Output the (X, Y) coordinate of the center of the cell containing the given text.  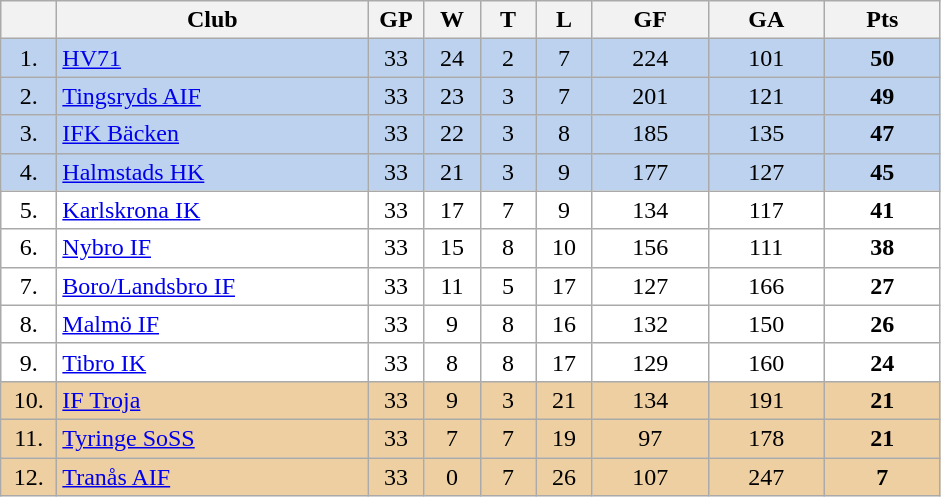
Malmö IF (212, 324)
16 (564, 324)
201 (650, 96)
150 (766, 324)
49 (882, 96)
135 (766, 134)
2. (29, 96)
121 (766, 96)
Nybro IF (212, 248)
132 (650, 324)
23 (452, 96)
Tibro IK (212, 362)
2 (508, 58)
Tyringe SoSS (212, 438)
Halmstads HK (212, 172)
6. (29, 248)
0 (452, 477)
38 (882, 248)
117 (766, 210)
5. (29, 210)
129 (650, 362)
IF Troja (212, 400)
224 (650, 58)
27 (882, 286)
3. (29, 134)
160 (766, 362)
19 (564, 438)
12. (29, 477)
HV71 (212, 58)
15 (452, 248)
GA (766, 20)
185 (650, 134)
8. (29, 324)
156 (650, 248)
10 (564, 248)
41 (882, 210)
IFK Bäcken (212, 134)
GP (396, 20)
47 (882, 134)
T (508, 20)
Tingsryds AIF (212, 96)
Club (212, 20)
107 (650, 477)
191 (766, 400)
Karlskrona IK (212, 210)
GF (650, 20)
Pts (882, 20)
247 (766, 477)
11 (452, 286)
22 (452, 134)
9. (29, 362)
10. (29, 400)
166 (766, 286)
7. (29, 286)
177 (650, 172)
Boro/Landsbro IF (212, 286)
111 (766, 248)
11. (29, 438)
W (452, 20)
101 (766, 58)
178 (766, 438)
1. (29, 58)
4. (29, 172)
Tranås AIF (212, 477)
45 (882, 172)
50 (882, 58)
5 (508, 286)
L (564, 20)
97 (650, 438)
